Capture the cell that displays the provided text and extract its (x, y) central coordinate. 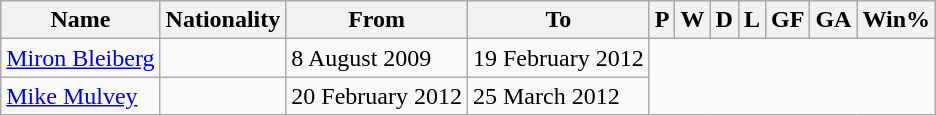
W (692, 20)
Mike Mulvey (80, 96)
20 February 2012 (377, 96)
GA (834, 20)
From (377, 20)
P (662, 20)
19 February 2012 (558, 58)
L (752, 20)
Win% (896, 20)
25 March 2012 (558, 96)
Name (80, 20)
Nationality (223, 20)
8 August 2009 (377, 58)
D (724, 20)
To (558, 20)
Miron Bleiberg (80, 58)
GF (787, 20)
